Determine the (X, Y) coordinate at the center of the cell enclosing the given text.  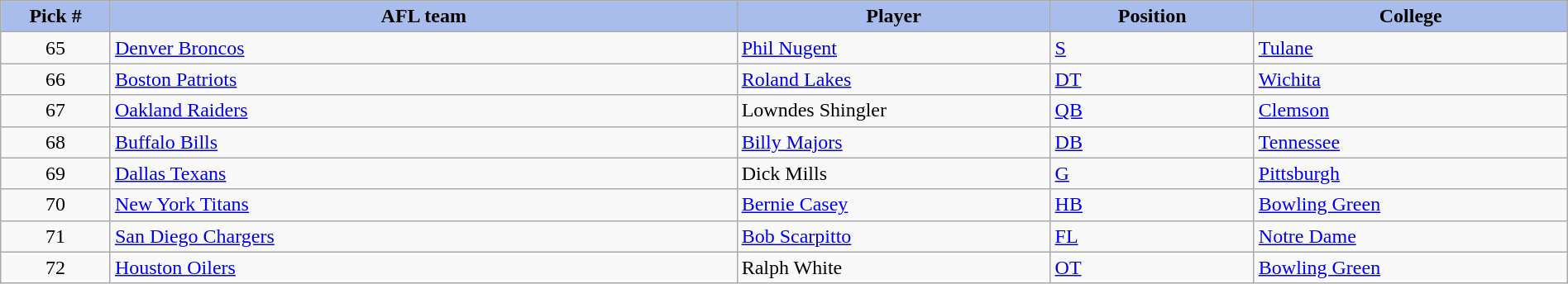
College (1411, 17)
Lowndes Shingler (893, 111)
71 (56, 236)
Tennessee (1411, 142)
Buffalo Bills (423, 142)
AFL team (423, 17)
Oakland Raiders (423, 111)
Dallas Texans (423, 173)
Bob Scarpitto (893, 236)
Boston Patriots (423, 79)
72 (56, 267)
67 (56, 111)
Position (1152, 17)
Roland Lakes (893, 79)
DT (1152, 79)
Phil Nugent (893, 48)
Dick Mills (893, 173)
Ralph White (893, 267)
Houston Oilers (423, 267)
Denver Broncos (423, 48)
New York Titans (423, 205)
Pittsburgh (1411, 173)
Notre Dame (1411, 236)
65 (56, 48)
Billy Majors (893, 142)
Bernie Casey (893, 205)
S (1152, 48)
QB (1152, 111)
HB (1152, 205)
Clemson (1411, 111)
San Diego Chargers (423, 236)
70 (56, 205)
FL (1152, 236)
68 (56, 142)
G (1152, 173)
Tulane (1411, 48)
69 (56, 173)
Wichita (1411, 79)
DB (1152, 142)
Pick # (56, 17)
Player (893, 17)
OT (1152, 267)
66 (56, 79)
